Search for the cell housing the specified text and yield its [x, y] center coordinate. 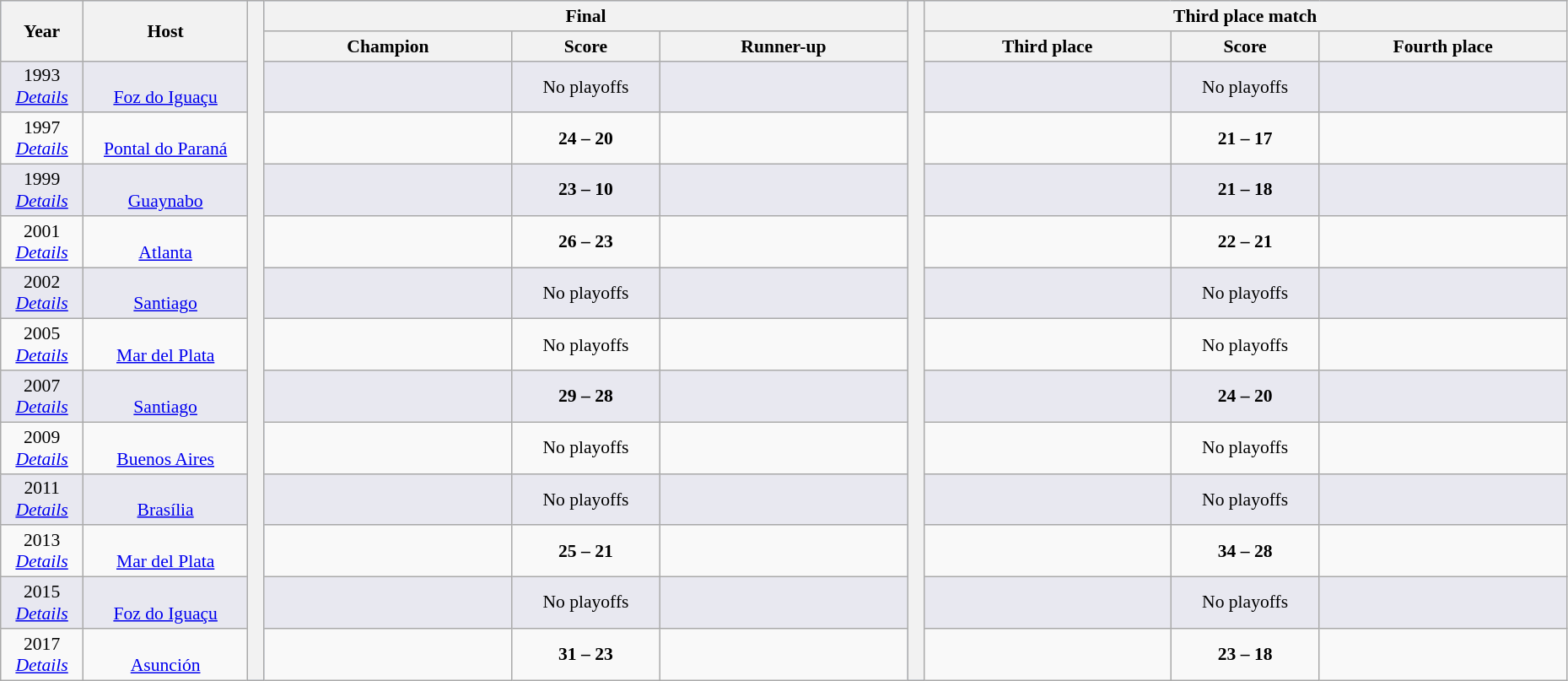
Third place [1048, 46]
Brasília [165, 500]
2007Details [42, 397]
29 – 28 [586, 397]
26 – 23 [586, 241]
Year [42, 30]
Atlanta [165, 241]
34 – 28 [1245, 552]
Champion [388, 46]
Buenos Aires [165, 447]
25 – 21 [586, 552]
2017Details [42, 655]
2005Details [42, 344]
2002Details [42, 294]
Fourth place [1442, 46]
Runner-up [783, 46]
21 – 18 [1245, 191]
1999Details [42, 191]
23 – 18 [1245, 655]
2011Details [42, 500]
21 – 17 [1245, 138]
1997Details [42, 138]
2009Details [42, 447]
1993Details [42, 86]
2001Details [42, 241]
Host [165, 30]
31 – 23 [586, 655]
23 – 10 [586, 191]
2013Details [42, 552]
Asunción [165, 655]
2015Details [42, 603]
Final [585, 16]
Pontal do Paraná [165, 138]
Guaynabo [165, 191]
Third place match [1245, 16]
22 – 21 [1245, 241]
